Extract the (X, Y) coordinate from the center of the cell holding the provided text.  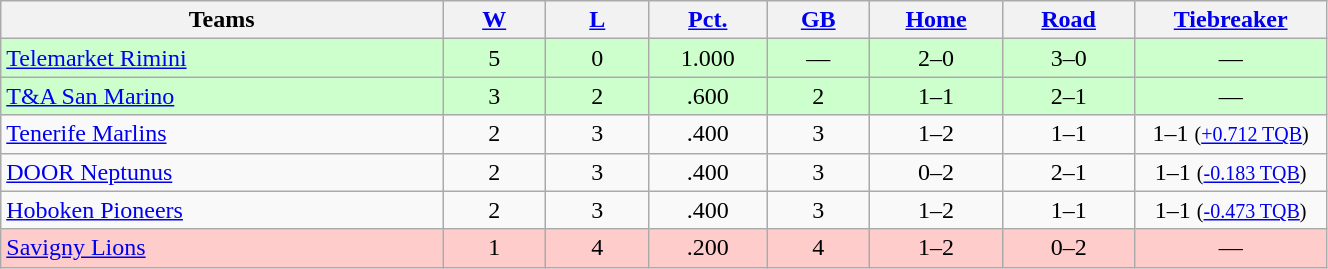
.200 (708, 248)
T&A San Marino (222, 96)
L (598, 20)
1–1 (+0.712 TQB) (1231, 134)
.600 (708, 96)
2–0 (936, 58)
Savigny Lions (222, 248)
5 (494, 58)
Hoboken Pioneers (222, 210)
W (494, 20)
1–1 (-0.183 TQB) (1231, 172)
Road (1068, 20)
1.000 (708, 58)
Pct. (708, 20)
Tenerife Marlins (222, 134)
Tiebreaker (1231, 20)
DOOR Neptunus (222, 172)
1 (494, 248)
3–0 (1068, 58)
0 (598, 58)
1–1 (-0.473 TQB) (1231, 210)
Teams (222, 20)
Home (936, 20)
Telemarket Rimini (222, 58)
GB (818, 20)
